Locate the cell with the specified text and output its [X, Y] center coordinate. 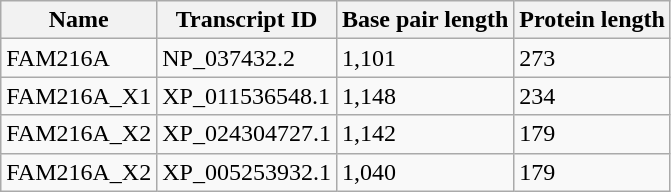
1,101 [424, 58]
FAM216A_X1 [79, 96]
XP_005253932.1 [247, 172]
FAM216A [79, 58]
XP_024304727.1 [247, 134]
Name [79, 20]
1,040 [424, 172]
273 [592, 58]
234 [592, 96]
XP_011536548.1 [247, 96]
1,142 [424, 134]
Transcript ID [247, 20]
Protein length [592, 20]
1,148 [424, 96]
Base pair length [424, 20]
NP_037432.2 [247, 58]
